From the cell containing the given text, extract its center point as [x, y] coordinate. 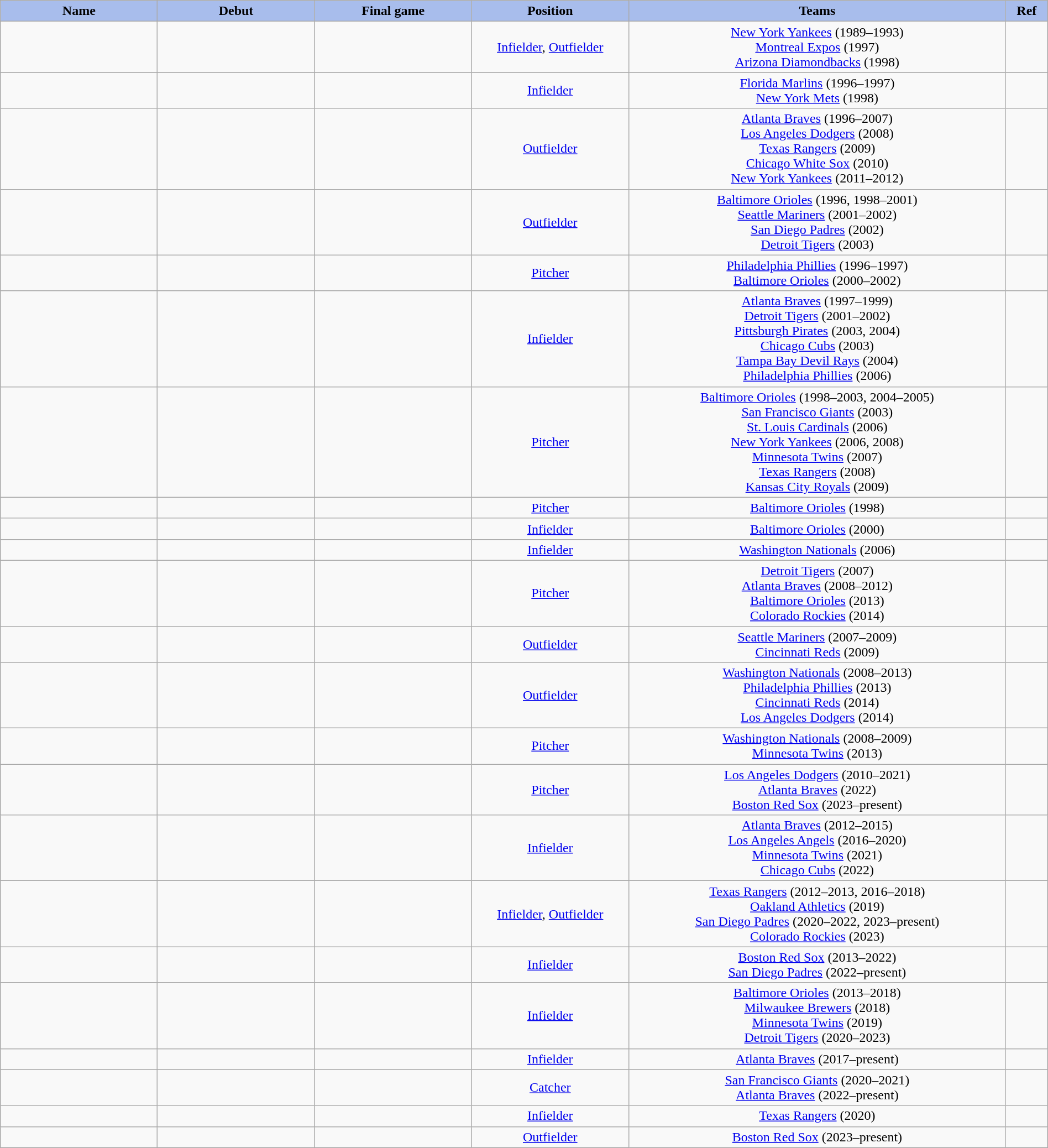
Debut [236, 11]
Los Angeles Dodgers (2010–2021)Atlanta Braves (2022)Boston Red Sox (2023–present) [817, 790]
Ref [1026, 11]
New York Yankees (1989–1993)Montreal Expos (1997)Arizona Diamondbacks (1998) [817, 47]
Baltimore Orioles (2013–2018)Milwaukee Brewers (2018)Minnesota Twins (2019)Detroit Tigers (2020–2023) [817, 1015]
Final game [393, 11]
Name [79, 11]
Baltimore Orioles (2000) [817, 529]
Baltimore Orioles (1998) [817, 508]
Seattle Mariners (2007–2009)Cincinnati Reds (2009) [817, 644]
Atlanta Braves (1996–2007)Los Angeles Dodgers (2008)Texas Rangers (2009)Chicago White Sox (2010)New York Yankees (2011–2012) [817, 149]
Washington Nationals (2006) [817, 550]
Baltimore Orioles (1996, 1998–2001)Seattle Mariners (2001–2002)San Diego Padres (2002)Detroit Tigers (2003) [817, 222]
Washington Nationals (2008–2009)Minnesota Twins (2013) [817, 747]
Texas Rangers (2012–2013, 2016–2018)Oakland Athletics (2019)San Diego Padres (2020–2022, 2023–present)Colorado Rockies (2023) [817, 914]
Texas Rangers (2020) [817, 1116]
Philadelphia Phillies (1996–1997)Baltimore Orioles (2000–2002) [817, 273]
Catcher [550, 1087]
Boston Red Sox (2023–present) [817, 1137]
Teams [817, 11]
Atlanta Braves (2012–2015)Los Angeles Angels (2016–2020)Minnesota Twins (2021)Chicago Cubs (2022) [817, 848]
Position [550, 11]
Washington Nationals (2008–2013)Philadelphia Phillies (2013)Cincinnati Reds (2014)Los Angeles Dodgers (2014) [817, 696]
San Francisco Giants (2020–2021)Atlanta Braves (2022–present) [817, 1087]
Detroit Tigers (2007)Atlanta Braves (2008–2012)Baltimore Orioles (2013)Colorado Rockies (2014) [817, 593]
Florida Marlins (1996–1997)New York Mets (1998) [817, 91]
Boston Red Sox (2013–2022)San Diego Padres (2022–present) [817, 964]
Atlanta Braves (2017–present) [817, 1059]
